Output the [X, Y] coordinate of the center of the cell containing the given text.  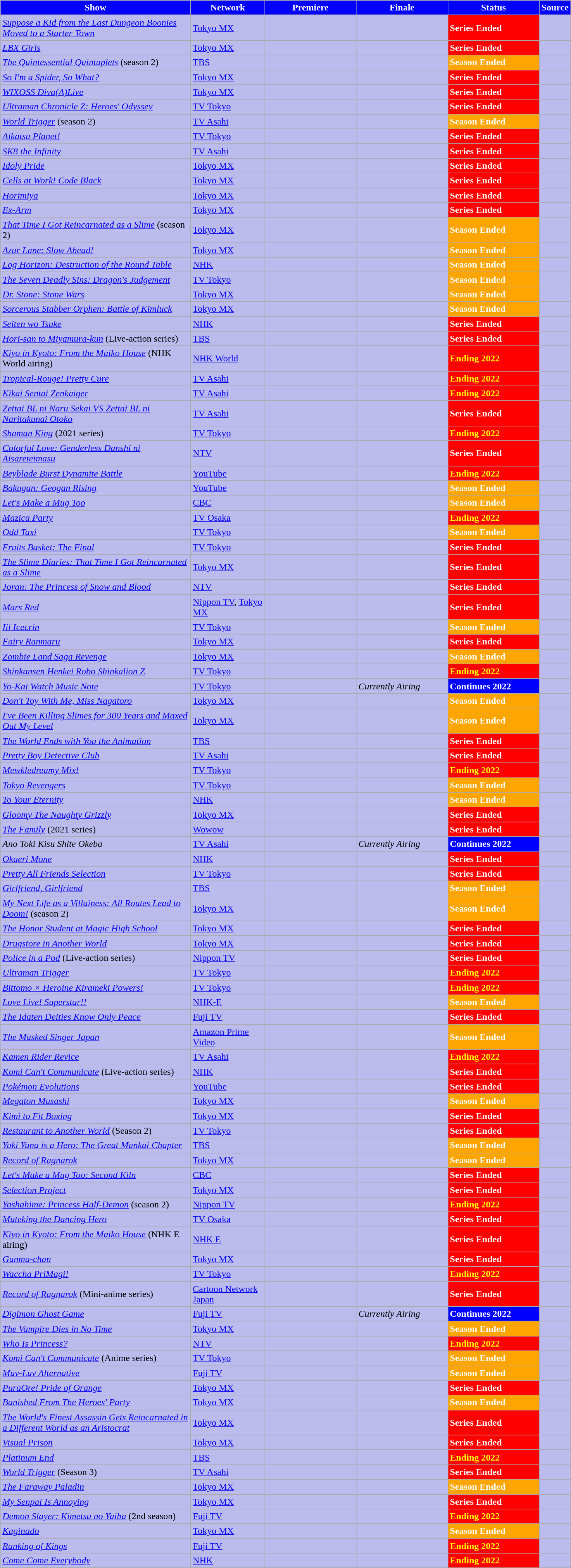
Gloomy The Naughty Grizzly [95, 815]
Love Live! Superstar!! [95, 1002]
Tokyo Revengers [95, 785]
Waccha PriMagi! [95, 1274]
Digimon Ghost Game [95, 1314]
Muteking the Dancing Hero [95, 1219]
Shaman King (2021 series) [95, 433]
PuraOre! Pride of Orange [95, 1388]
Pokémon Evolutions [95, 1086]
Police in a Pod (Live-action series) [95, 958]
Horimiya [95, 195]
Kimi to Fit Boxing [95, 1116]
Kiyo in Kyoto: From the Maiko House (NHK World airing) [95, 358]
Aikatsu Planet! [95, 136]
The Masked Singer Japan [95, 1037]
Restaurant to Another World (Season 2) [95, 1131]
Platinum End [95, 1457]
Don't Toy With Me, Miss Nagatoro [95, 701]
Cartoon Network Japan [228, 1294]
Bittomo × Heroine Kirameki Powers! [95, 988]
Fairy Ranmaru [95, 642]
LBX Girls [95, 48]
Yashahime: Princess Half-Demon (season 2) [95, 1204]
NHK-E [228, 1002]
Mewkledreamy Mix! [95, 770]
Zettai BL ni Naru Sekai VS Zettai BL ni Naritakunai Otoko [95, 413]
Log Horizon: Destruction of the Round Table [95, 265]
Mars Red [95, 607]
Let's Make a Mug Too: Second Kiln [95, 1175]
Ultraman Chronicle Z: Heroes' Odyssey [95, 107]
Bakugan: Geogan Rising [95, 488]
Girlfriend, Girlfriend [95, 888]
Shinkansen Henkei Robo Shinkalion Z [95, 671]
The Vampire Dies in No Time [95, 1329]
My Senpai Is Annoying [95, 1502]
Nippon TV, Tokyo MX [228, 607]
Yuki Yuna is a Hero: The Great Mankai Chapter [95, 1145]
Ultraman Trigger [95, 972]
Kiyo in Kyoto: From the Maiko House (NHK E airing) [95, 1239]
Kaginado [95, 1531]
The Slime Diaries: That Time I Got Reincarnated as a Slime [95, 567]
World Trigger (season 2) [95, 121]
Dr. Stone: Stone Wars [95, 294]
World Trigger (Season 3) [95, 1472]
Let's Make a Mug Too [95, 503]
Visual Prison [95, 1442]
Drugstore in Another World [95, 943]
Kamen Rider Revice [95, 1057]
NHK World [228, 358]
Record of Ragnarok (Mini-anime series) [95, 1294]
Idoly Pride [95, 166]
Gunma-chan [95, 1259]
Ano Toki Kisu Shite Okeba [95, 844]
Azur Lane: Slow Ahead! [95, 250]
That Time I Got Reincarnated as a Slime (season 2) [95, 230]
Beyblade Burst Dynamite Battle [95, 473]
Iii Icecrin [95, 627]
Finale [402, 8]
The Faraway Paladin [95, 1487]
The Family (2021 series) [95, 829]
Megaton Musashi [95, 1101]
Komi Can't Communicate (Live-action series) [95, 1072]
NHK E [228, 1239]
Network [228, 8]
Record of Ragnarok [95, 1160]
Tropical-Rouge! Pretty Cure [95, 378]
Pretty Boy Detective Club [95, 756]
The World's Finest Assassin Gets Reincarnated in a Different World as an Aristocrat [95, 1422]
Muv-Luv Alternative [95, 1373]
The Idaten Deities Know Only Peace [95, 1017]
Banished From The Heroes' Party [95, 1402]
Source [555, 8]
Selection Project [95, 1190]
Ex-Arm [95, 210]
Yo-Kai Watch Music Note [95, 686]
Kikai Sentai Zenkaiger [95, 393]
Demon Slayer: Kimetsu no Yaiba (2nd season) [95, 1516]
To Your Eternity [95, 800]
SK8 the Infinity [95, 151]
I've Been Killing Slimes for 300 Years and Maxed Out My Level [95, 720]
Komi Can't Communicate (Anime series) [95, 1358]
Fruits Basket: The Final [95, 547]
Show [95, 8]
Premiere [311, 8]
Suppose a Kid from the Last Dungeon Boonies Moved to a Starter Town [95, 28]
Okaeri Mone [95, 859]
Hori-san to Miyamura-kun (Live-action series) [95, 338]
The Seven Deadly Sins: Dragon's Judgement [95, 280]
Ranking of Kings [95, 1546]
Come Come Everybody [95, 1561]
WIXOSS Diva(A)Live [95, 92]
My Next Life as a Villainess: All Routes Lead to Doom! (season 2) [95, 908]
The World Ends with You the Animation [95, 741]
Mazica Party [95, 518]
Wowow [228, 829]
The Honor Student at Magic High School [95, 928]
Who Is Princess? [95, 1344]
Sorcerous Stabber Orphen: Battle of Kimluck [95, 309]
Seiten wo Tsuke [95, 324]
Zombie Land Saga Revenge [95, 656]
Pretty All Friends Selection [95, 874]
Amazon Prime Video [228, 1037]
The Quintessential Quintuplets (season 2) [95, 62]
Cells at Work! Code Black [95, 180]
Status [493, 8]
Odd Taxi [95, 532]
Joran: The Princess of Snow and Blood [95, 587]
So I'm a Spider, So What? [95, 77]
Colorful Love: Genderless Danshi ni Aisareteimasu [95, 453]
